Return the [X, Y] coordinate for the center point of the cell that contains the specified text.  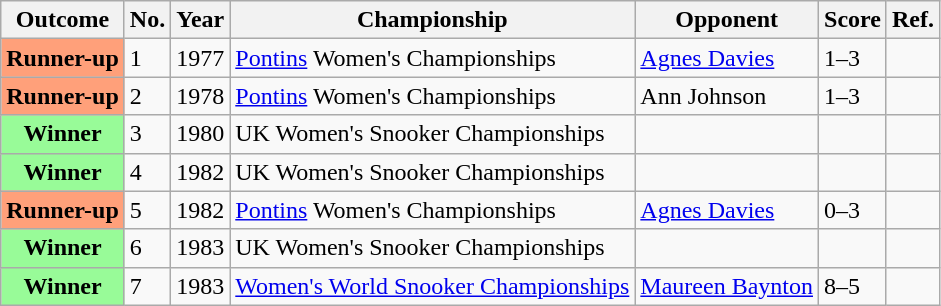
Women's World Snooker Championships [432, 286]
Opponent [727, 20]
1 [147, 58]
7 [147, 286]
4 [147, 172]
Ref. [912, 20]
No. [147, 20]
Score [853, 20]
Maureen Baynton [727, 286]
8–5 [853, 286]
1978 [200, 96]
1980 [200, 134]
3 [147, 134]
1977 [200, 58]
6 [147, 248]
Year [200, 20]
Ann Johnson [727, 96]
2 [147, 96]
Outcome [63, 20]
5 [147, 210]
Championship [432, 20]
0–3 [853, 210]
